Scan for the cell matching the given text and deliver its (x, y) coordinate at center. 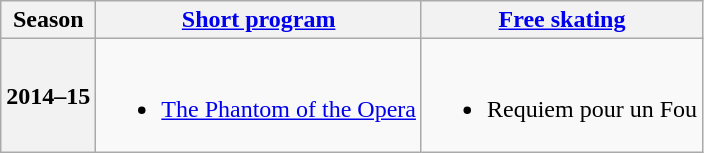
Free skating (562, 20)
Requiem pour un Fou (562, 96)
2014–15 (48, 96)
The Phantom of the Opera (259, 96)
Season (48, 20)
Short program (259, 20)
